Detect which cell encompasses the target text, then output its (X, Y) center coordinate. 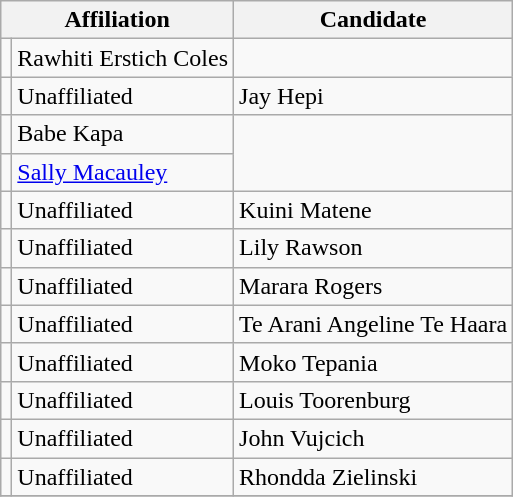
Rhondda Zielinski (374, 477)
Marara Rogers (374, 286)
Candidate (374, 20)
Lily Rawson (374, 248)
John Vujcich (374, 438)
Louis Toorenburg (374, 400)
Te Arani Angeline Te Haara (374, 324)
Jay Hepi (374, 96)
Babe Kapa (123, 134)
Rawhiti Erstich Coles (123, 58)
Moko Tepania (374, 362)
Kuini Matene (374, 210)
Affiliation (118, 20)
Sally Macauley (123, 172)
